Provide the (x, y) coordinate of the cell's center where the given text is located.  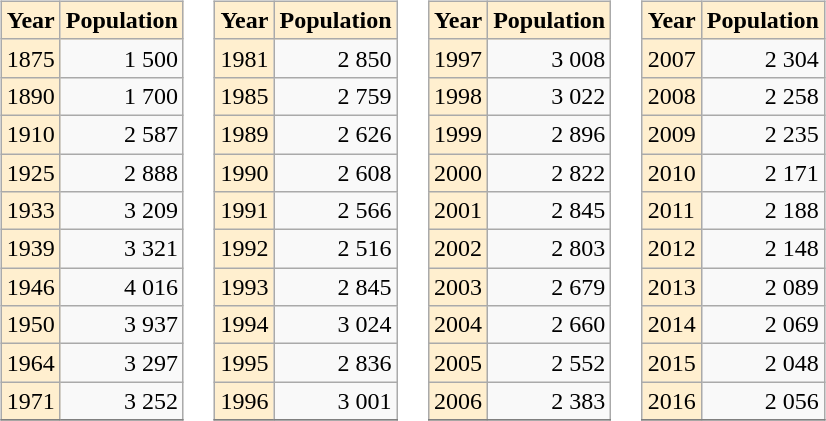
3 937 (122, 325)
2 089 (762, 287)
3 008 (550, 58)
1964 (30, 363)
2002 (458, 249)
2 516 (336, 249)
2012 (672, 249)
2 258 (762, 96)
1991 (244, 211)
2010 (672, 173)
2007 (672, 58)
1994 (244, 325)
2000 (458, 173)
2 235 (762, 134)
2014 (672, 325)
2 587 (122, 134)
2009 (672, 134)
2 888 (122, 173)
2 759 (336, 96)
2015 (672, 363)
2 608 (336, 173)
2016 (672, 401)
2 660 (550, 325)
1997 (458, 58)
1981 (244, 58)
1 700 (122, 96)
2 148 (762, 249)
1933 (30, 211)
2 679 (550, 287)
3 024 (336, 325)
2 566 (336, 211)
1989 (244, 134)
1985 (244, 96)
1992 (244, 249)
3 209 (122, 211)
1993 (244, 287)
3 022 (550, 96)
1998 (458, 96)
2 836 (336, 363)
2 188 (762, 211)
2011 (672, 211)
3 321 (122, 249)
2 626 (336, 134)
3 252 (122, 401)
1890 (30, 96)
1996 (244, 401)
2 171 (762, 173)
2 822 (550, 173)
1925 (30, 173)
1995 (244, 363)
2 552 (550, 363)
3 297 (122, 363)
1910 (30, 134)
2003 (458, 287)
1990 (244, 173)
1875 (30, 58)
1946 (30, 287)
2 056 (762, 401)
2 069 (762, 325)
2004 (458, 325)
2 896 (550, 134)
2005 (458, 363)
2008 (672, 96)
1950 (30, 325)
2 850 (336, 58)
1 500 (122, 58)
2006 (458, 401)
1939 (30, 249)
2001 (458, 211)
1971 (30, 401)
2 048 (762, 363)
1999 (458, 134)
2 304 (762, 58)
2 803 (550, 249)
2013 (672, 287)
4 016 (122, 287)
3 001 (336, 401)
2 383 (550, 401)
